Search for the cell housing the specified text and yield its [X, Y] center coordinate. 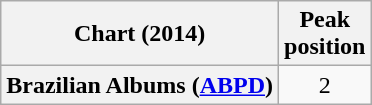
Brazilian Albums (ABPD) [140, 85]
Peakposition [325, 34]
2 [325, 85]
Chart (2014) [140, 34]
